Detect which cell encompasses the target text, then output its [x, y] center coordinate. 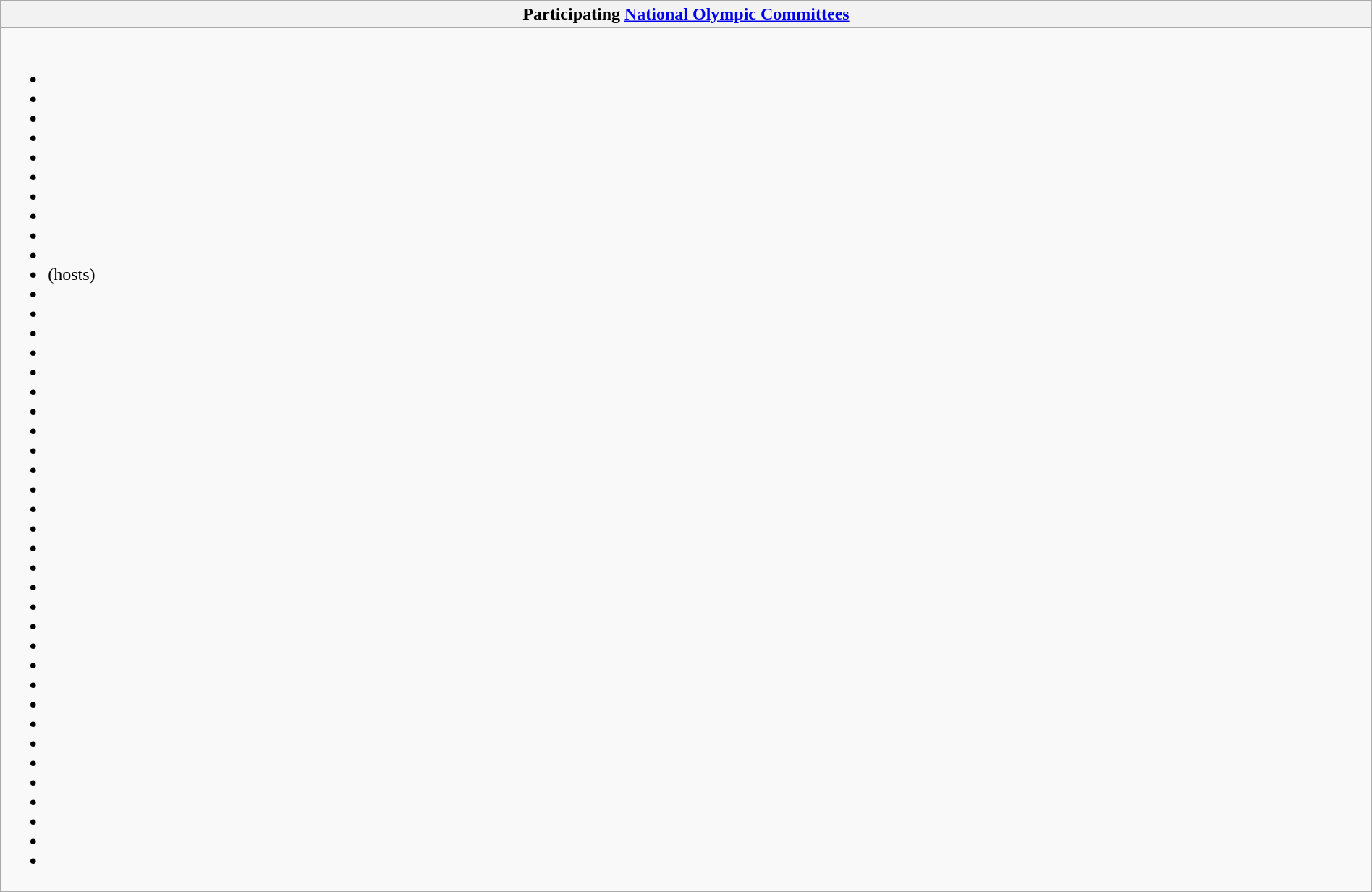
Participating National Olympic Committees [686, 14]
(hosts) [686, 460]
